Pinpoint the cell where the given text exists, returning its [x, y] midpoint coordinate. 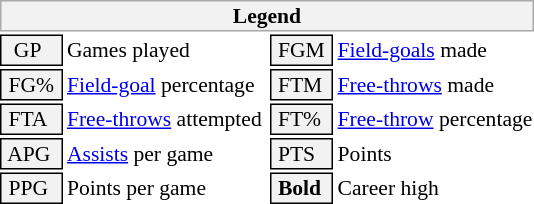
Field-goal percentage [166, 85]
FTM [302, 85]
FT% [302, 120]
Free-throws attempted [166, 120]
FG% [31, 85]
Free-throws made [435, 85]
Free-throw percentage [435, 120]
Points per game [166, 188]
Assists per game [166, 154]
GP [31, 50]
FGM [302, 50]
APG [31, 154]
Field-goals made [435, 50]
Bold [302, 188]
Games played [166, 50]
PPG [31, 188]
PTS [302, 154]
Points [435, 154]
FTA [31, 120]
Legend [267, 16]
Career high [435, 188]
